Capture the cell that displays the provided text and extract its [x, y] central coordinate. 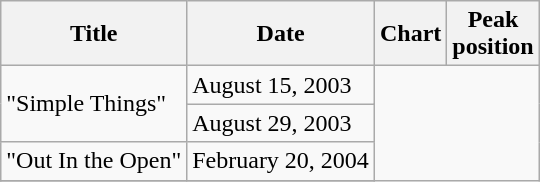
Peakposition [493, 34]
Chart [410, 34]
Title [94, 34]
February 20, 2004 [281, 161]
"Out In the Open" [94, 161]
Date [281, 34]
"Simple Things" [94, 104]
August 15, 2003 [281, 85]
August 29, 2003 [281, 123]
